Output the [x, y] coordinate of the center of the cell containing the given text.  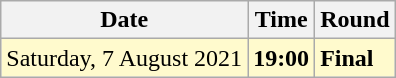
Final [355, 58]
Round [355, 20]
Saturday, 7 August 2021 [124, 58]
Date [124, 20]
Time [282, 20]
19:00 [282, 58]
